Find where the given text appears and provide that cell's center as (x, y) coordinate. 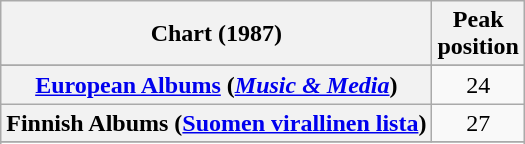
Finnish Albums (Suomen virallinen lista) (216, 123)
Peakposition (478, 34)
European Albums (Music & Media) (216, 85)
27 (478, 123)
Chart (1987) (216, 34)
24 (478, 85)
